Extract the (x, y) coordinate from the center of the cell holding the provided text.  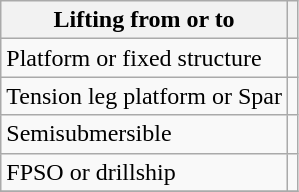
Lifting from or to (144, 20)
FPSO or drillship (144, 172)
Platform or fixed structure (144, 58)
Semisubmersible (144, 134)
Tension leg platform or Spar (144, 96)
